Identify which cell holds the provided text, then report its (X, Y) central coordinate. 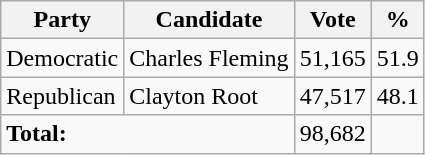
Candidate (209, 20)
Republican (62, 96)
Total: (148, 134)
Party (62, 20)
98,682 (332, 134)
48.1 (398, 96)
Democratic (62, 58)
% (398, 20)
51,165 (332, 58)
Vote (332, 20)
Clayton Root (209, 96)
Charles Fleming (209, 58)
47,517 (332, 96)
51.9 (398, 58)
